Scan for the cell matching the given text and deliver its [x, y] coordinate at center. 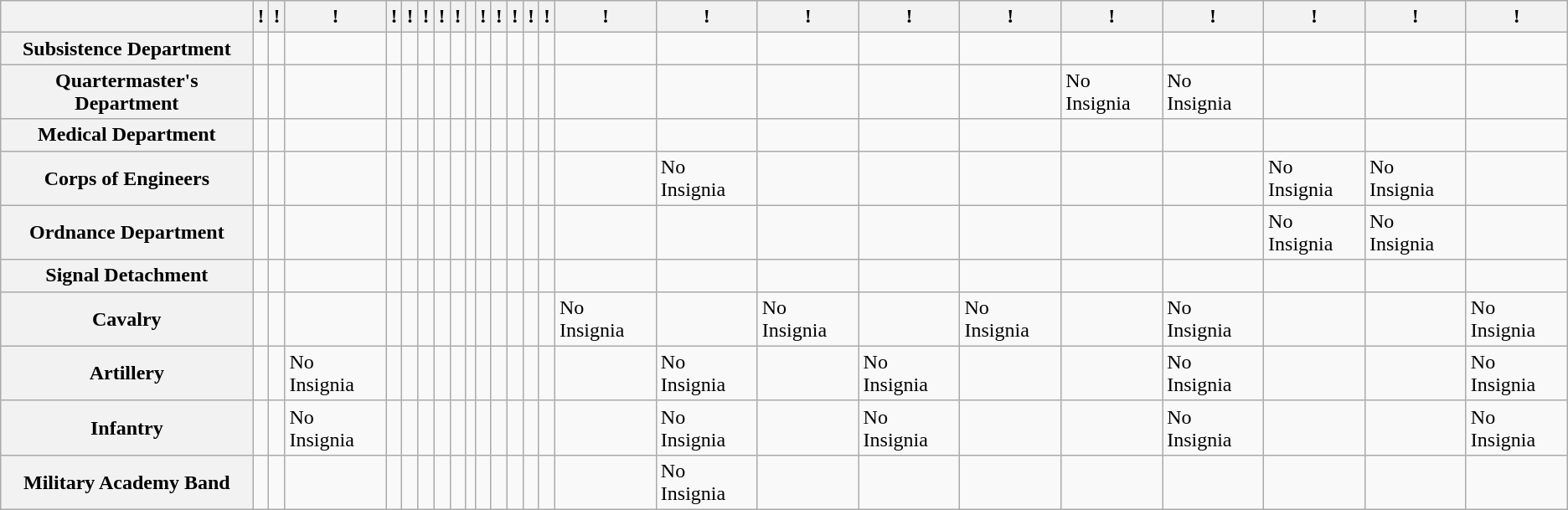
Signal Detachment [127, 276]
Corps of Engineers [127, 178]
Quartermaster's Department [127, 92]
Artillery [127, 373]
Subsistence Department [127, 49]
Infantry [127, 427]
Ordnance Department [127, 233]
Medical Department [127, 135]
Military Academy Band [127, 482]
Cavalry [127, 318]
